Return the (x, y) coordinate for the center point of the cell that contains the specified text.  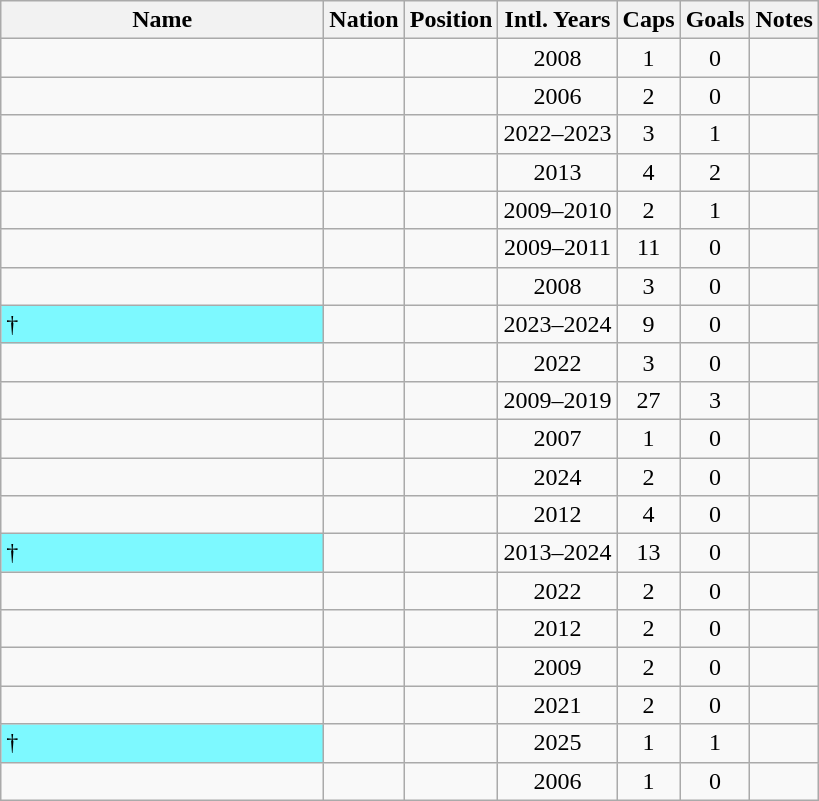
2021 (558, 705)
27 (648, 400)
Goals (715, 20)
2025 (558, 743)
Notes (784, 20)
2009–2011 (558, 248)
Intl. Years (558, 20)
2009 (558, 667)
2009–2010 (558, 210)
2023–2024 (558, 324)
2007 (558, 438)
2024 (558, 477)
11 (648, 248)
Nation (364, 20)
Position (451, 20)
2022–2023 (558, 134)
Name (162, 20)
2013 (558, 172)
Caps (648, 20)
9 (648, 324)
2013–2024 (558, 553)
2009–2019 (558, 400)
13 (648, 553)
